Detect which cell encompasses the target text, then output its [x, y] center coordinate. 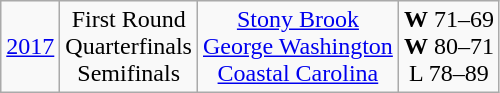
2017 [30, 47]
First RoundQuarterfinalsSemifinals [129, 47]
Stony BrookGeorge WashingtonCoastal Carolina [298, 47]
W 71–69W 80–71L 78–89 [448, 47]
